For the text-containing cell, return its midpoint in (X, Y) coordinate format. 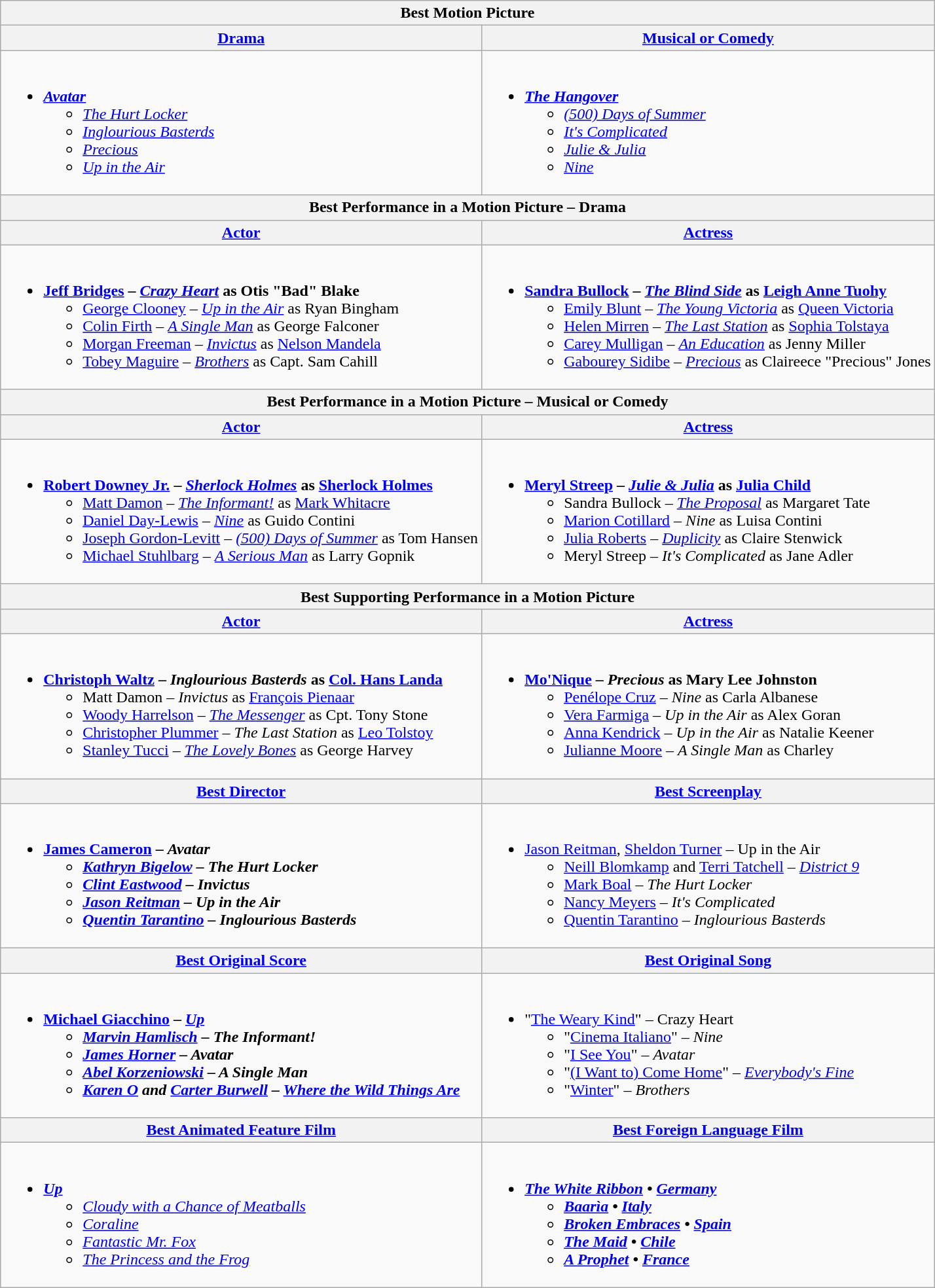
Best Original Score (241, 961)
UpCloudy with a Chance of MeatballsCoralineFantastic Mr. FoxThe Princess and the Frog (241, 1215)
Musical or Comedy (708, 38)
James Cameron – AvatarKathryn Bigelow – The Hurt LockerClint Eastwood – InvictusJason Reitman – Up in the AirQuentin Tarantino – Inglourious Basterds (241, 876)
Best Supporting Performance in a Motion Picture (467, 596)
Best Director (241, 791)
AvatarThe Hurt LockerInglourious BasterdsPreciousUp in the Air (241, 123)
"The Weary Kind" – Crazy Heart"Cinema Italiano" – Nine"I See You" – Avatar"(I Want to) Come Home" – Everybody's Fine"Winter" – Brothers (708, 1046)
Best Screenplay (708, 791)
Best Foreign Language Film (708, 1130)
The White Ribbon • GermanyBaarìa • ItalyBroken Embraces • SpainThe Maid • ChileA Prophet • France (708, 1215)
Best Performance in a Motion Picture – Musical or Comedy (467, 402)
Best Motion Picture (467, 13)
Drama (241, 38)
Best Performance in a Motion Picture – Drama (467, 207)
The Hangover(500) Days of SummerIt's ComplicatedJulie & JuliaNine (708, 123)
Best Original Song (708, 961)
Best Animated Feature Film (241, 1130)
